Detect which cell encompasses the target text, then output its (x, y) center coordinate. 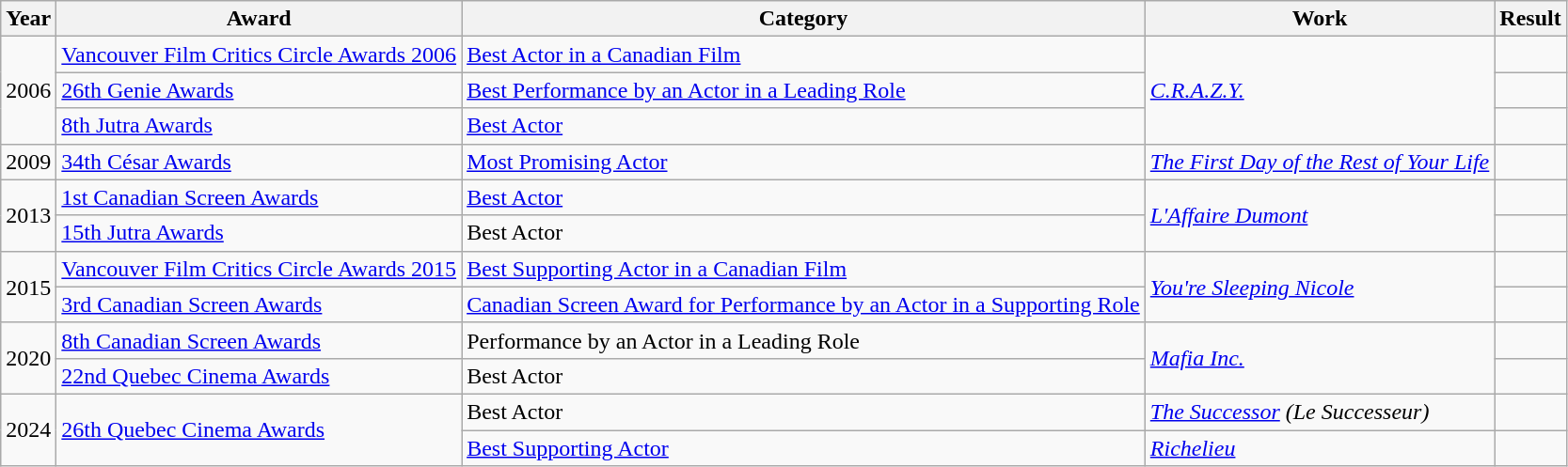
2013 (28, 215)
2015 (28, 287)
Canadian Screen Award for Performance by an Actor in a Supporting Role (803, 304)
26th Genie Awards (260, 90)
Performance by an Actor in a Leading Role (803, 340)
2020 (28, 358)
8th Canadian Screen Awards (260, 340)
Vancouver Film Critics Circle Awards 2015 (260, 269)
2024 (28, 429)
L'Affaire Dumont (1320, 215)
22nd Quebec Cinema Awards (260, 376)
Best Performance by an Actor in a Leading Role (803, 90)
Mafia Inc. (1320, 358)
Result (1530, 19)
Best Supporting Actor (803, 448)
Category (803, 19)
2009 (28, 162)
Most Promising Actor (803, 162)
You're Sleeping Nicole (1320, 287)
Best Supporting Actor in a Canadian Film (803, 269)
3rd Canadian Screen Awards (260, 304)
2006 (28, 90)
Vancouver Film Critics Circle Awards 2006 (260, 54)
C.R.A.Z.Y. (1320, 90)
1st Canadian Screen Awards (260, 197)
Work (1320, 19)
Award (260, 19)
8th Jutra Awards (260, 126)
34th César Awards (260, 162)
15th Jutra Awards (260, 233)
Best Actor in a Canadian Film (803, 54)
The First Day of the Rest of Your Life (1320, 162)
Year (28, 19)
The Successor (Le Successeur) (1320, 412)
Richelieu (1320, 448)
26th Quebec Cinema Awards (260, 429)
